Pinpoint the cell where the given text exists, returning its (X, Y) midpoint coordinate. 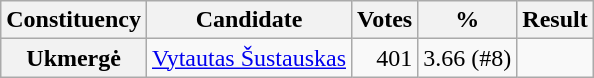
Constituency (74, 20)
401 (385, 58)
Vytautas Šustauskas (248, 58)
Result (555, 20)
Candidate (248, 20)
Ukmergė (74, 58)
% (468, 20)
3.66 (#8) (468, 58)
Votes (385, 20)
